Capture the cell that displays the provided text and extract its [x, y] central coordinate. 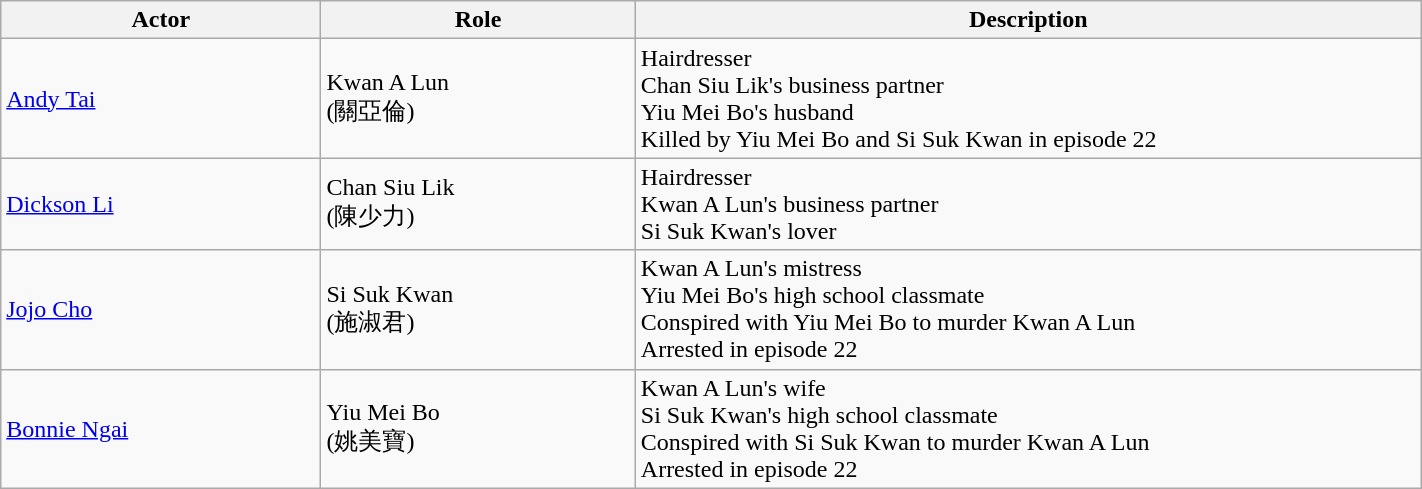
Description [1028, 20]
HairdresserKwan A Lun's business partnerSi Suk Kwan's lover [1028, 204]
Role [478, 20]
Kwan A Lun's mistressYiu Mei Bo's high school classmateConspired with Yiu Mei Bo to murder Kwan A LunArrested in episode 22 [1028, 310]
Kwan A Lun's wifeSi Suk Kwan's high school classmateConspired with Si Suk Kwan to murder Kwan A LunArrested in episode 22 [1028, 428]
Yiu Mei Bo(姚美寶) [478, 428]
HairdresserChan Siu Lik's business partnerYiu Mei Bo's husbandKilled by Yiu Mei Bo and Si Suk Kwan in episode 22 [1028, 98]
Si Suk Kwan(施淑君) [478, 310]
Chan Siu Lik(陳少力) [478, 204]
Bonnie Ngai [161, 428]
Jojo Cho [161, 310]
Andy Tai [161, 98]
Dickson Li [161, 204]
Actor [161, 20]
Kwan A Lun(關亞倫) [478, 98]
